For the text-containing cell, return its midpoint in [X, Y] coordinate format. 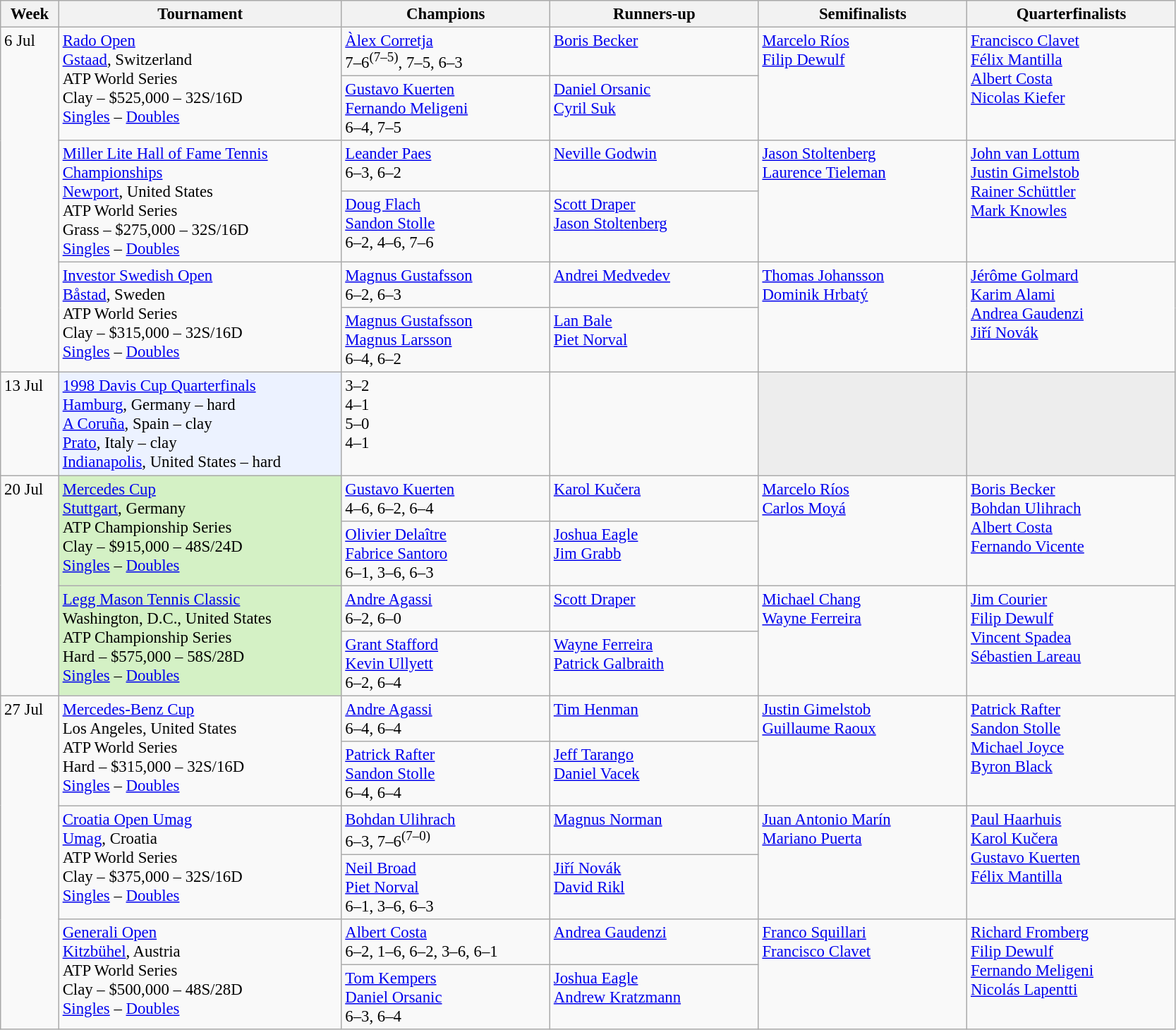
Boris Becker [655, 52]
Gustavo Kuerten Fernando Meligeni6–4, 7–5 [446, 109]
Jérôme Golmard Karim Alami Andrea Gaudenzi Jiří Novák [1072, 317]
Quarterfinalists [1072, 14]
Joshua Eagle Andrew Kratzmann [655, 998]
Neville Godwin [655, 165]
Patrick Rafter Sandon Stolle6–4, 6–4 [446, 774]
Àlex Corretja7–6(7–5), 7–5, 6–3 [446, 52]
Semifinalists [863, 14]
Michael Chang Wayne Ferreira [863, 641]
Andre Agassi6–2, 6–0 [446, 608]
1998 Davis Cup QuarterfinalsHamburg, Germany – hard A Coruña, Spain – clay Prato, Italy – clay Indianapolis, United States – hard [200, 424]
Paul Haarhuis Karol Kučera Gustavo Kuerten Félix Mantilla [1072, 862]
Week [30, 14]
Magnus Gustafsson Magnus Larsson6–4, 6–2 [446, 340]
Juan Antonio Marín Mariano Puerta [863, 862]
Jeff Tarango Daniel Vacek [655, 774]
Boris Becker Bohdan Ulihrach Albert Costa Fernando Vicente [1072, 531]
Scott Draper [655, 608]
Lan Bale Piet Norval [655, 340]
Miller Lite Hall of Fame Tennis Championships Newport, United StatesATP World SeriesGrass – $275,000 – 32S/16DSingles – Doubles [200, 202]
Thomas Johansson Dominik Hrbatý [863, 317]
Daniel Orsanic Cyril Suk [655, 109]
6 Jul [30, 200]
Leander Paes6–3, 6–2 [446, 165]
27 Jul [30, 862]
Grant Stafford Kevin Ullyett6–2, 6–4 [446, 663]
Runners-up [655, 14]
20 Jul [30, 586]
Patrick Rafter Sandon Stolle Michael Joyce Byron Black [1072, 751]
Neil Broad Piet Norval6–1, 3–6, 6–3 [446, 887]
Gustavo Kuerten 4–6, 6–2, 6–4 [446, 498]
Croatia Open UmagUmag, Croatia ATP World SeriesClay – $375,000 – 32S/16DSingles – Doubles [200, 862]
Champions [446, 14]
Tom Kempers Daniel Orsanic6–3, 6–4 [446, 998]
Karol Kučera [655, 498]
Marcelo Ríos Carlos Moyá [863, 531]
Mercedes-Benz CupLos Angeles, United States ATP World SeriesHard – $315,000 – 32S/16DSingles – Doubles [200, 751]
Andrea Gaudenzi [655, 943]
Magnus Gustafsson6–2, 6–3 [446, 285]
Scott Draper Jason Stoltenberg [655, 227]
Franco Squillari Francisco Clavet [863, 974]
Bohdan Ulihrach6–3, 7–6(7–0) [446, 830]
Francisco Clavet Félix Mantilla Albert Costa Nicolas Kiefer [1072, 85]
Rado OpenGstaad, Switzerland ATP World SeriesClay – $525,000 – 32S/16DSingles – Doubles [200, 85]
John van Lottum Justin Gimelstob Rainer Schüttler Mark Knowles [1072, 202]
Investor Swedish OpenBåstad, Sweden ATP World SeriesClay – $315,000 – 32S/16DSingles – Doubles [200, 317]
Generali OpenKitzbühel, Austria ATP World SeriesClay – $500,000 – 48S/28DSingles – Doubles [200, 974]
Tournament [200, 14]
Justin Gimelstob Guillaume Raoux [863, 751]
Jason Stoltenberg Laurence Tieleman [863, 202]
Albert Costa6–2, 1–6, 6–2, 3–6, 6–1 [446, 943]
13 Jul [30, 424]
Olivier Delaître Fabrice Santoro6–1, 3–6, 6–3 [446, 553]
Richard Fromberg Filip Dewulf Fernando Meligeni Nicolás Lapentti [1072, 974]
Jim Courier Filip Dewulf Vincent Spadea Sébastien Lareau [1072, 641]
Tim Henman [655, 718]
Doug Flach Sandon Stolle6–2, 4–6, 7–6 [446, 227]
Joshua Eagle Jim Grabb [655, 553]
Legg Mason Tennis ClassicWashington, D.C., United StatesATP Championship SeriesHard – $575,000 – 58S/28DSingles – Doubles [200, 641]
Marcelo Ríos Filip Dewulf [863, 85]
Wayne Ferreira Patrick Galbraith [655, 663]
Jiří Novák David Rikl [655, 887]
Mercedes CupStuttgart, Germany ATP Championship SeriesClay – $915,000 – 48S/24DSingles – Doubles [200, 531]
Andrei Medvedev [655, 285]
Andre Agassi6–4, 6–4 [446, 718]
3–2 4–1 5–0 4–1 [446, 424]
Magnus Norman [655, 830]
